From the cell containing the given text, extract its center point as (x, y) coordinate. 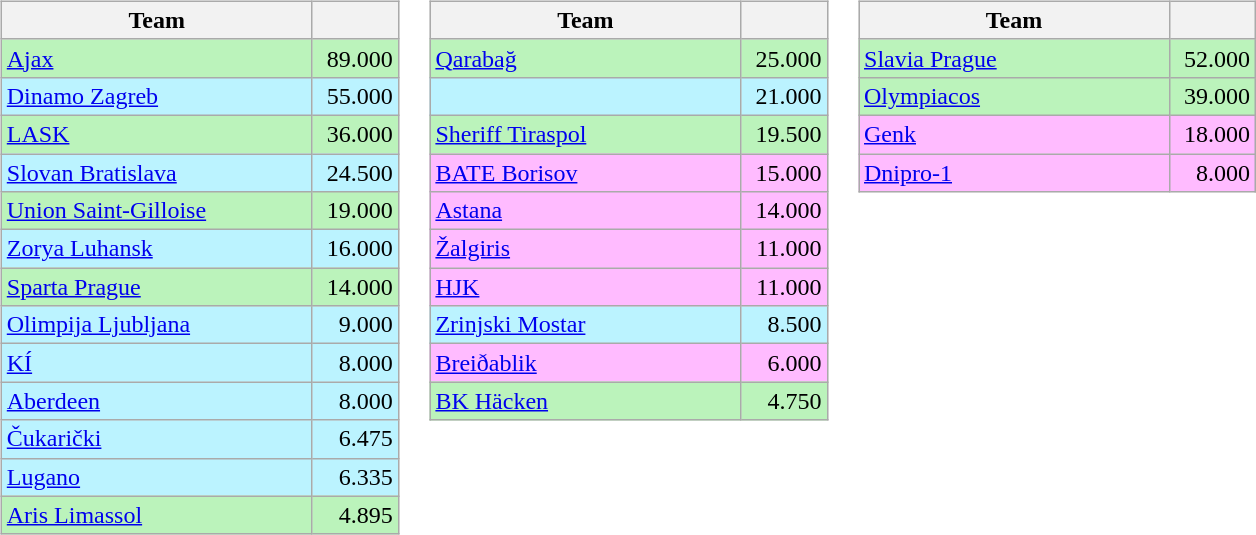
Žalgiris (586, 249)
Astana (586, 211)
LASK (156, 134)
Čukarički (156, 439)
39.000 (1213, 96)
Genk (1014, 134)
Qarabağ (586, 58)
Dinamo Zagreb (156, 96)
Slavia Prague (1014, 58)
21.000 (784, 96)
Dnipro-1 (1014, 173)
Olimpija Ljubljana (156, 325)
4.895 (355, 515)
16.000 (355, 249)
24.500 (355, 173)
15.000 (784, 173)
9.000 (355, 325)
Lugano (156, 477)
Zrinjski Mostar (586, 325)
Sparta Prague (156, 287)
Slovan Bratislava (156, 173)
19.000 (355, 211)
6.475 (355, 439)
Ajax (156, 58)
Union Saint-Gilloise (156, 211)
36.000 (355, 134)
6.335 (355, 477)
Zorya Luhansk (156, 249)
4.750 (784, 401)
Sheriff Tiraspol (586, 134)
8.500 (784, 325)
Breiðablik (586, 363)
18.000 (1213, 134)
52.000 (1213, 58)
89.000 (355, 58)
BATE Borisov (586, 173)
BK Häcken (586, 401)
25.000 (784, 58)
Olympiacos (1014, 96)
55.000 (355, 96)
HJK (586, 287)
Aris Limassol (156, 515)
6.000 (784, 363)
19.500 (784, 134)
Aberdeen (156, 401)
KÍ (156, 363)
